Capture the cell that displays the provided text and extract its (X, Y) central coordinate. 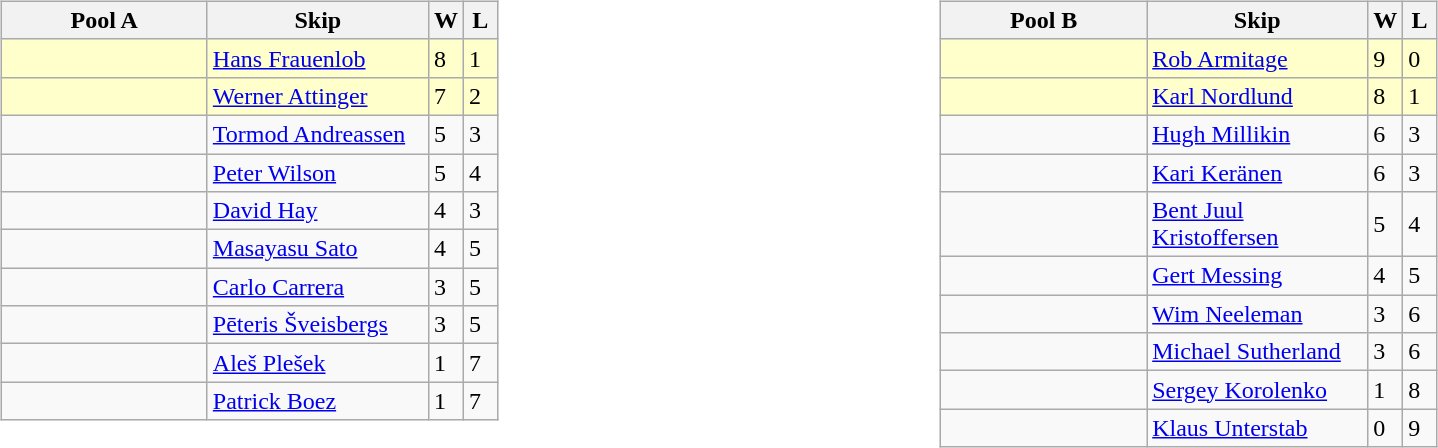
Masayasu Sato (318, 249)
Klaus Unterstab (1258, 428)
David Hay (318, 211)
Peter Wilson (318, 173)
Aleš Plešek (318, 363)
Gert Messing (1258, 276)
2 (480, 96)
Hugh Millikin (1258, 134)
Patrick Boez (318, 401)
Sergey Korolenko (1258, 390)
Michael Sutherland (1258, 352)
Pēteris Šveisbergs (318, 325)
Tormod Andreassen (318, 134)
Karl Nordlund (1258, 96)
Rob Armitage (1258, 58)
Pool A (104, 20)
Hans Frauenlob (318, 58)
Kari Keränen (1258, 173)
Wim Neeleman (1258, 314)
Werner Attinger (318, 96)
Bent Juul Kristoffersen (1258, 224)
Carlo Carrera (318, 287)
Pool B (1044, 20)
